Return the (X, Y) coordinate for the center point of the cell that contains the specified text.  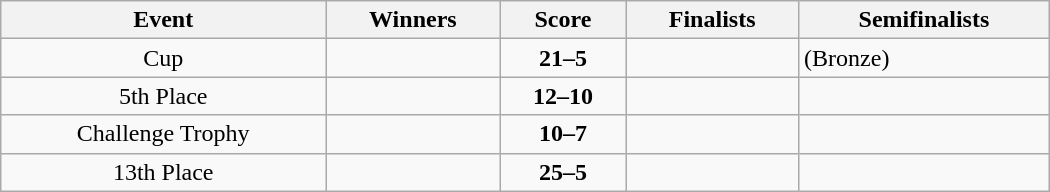
Score (563, 20)
10–7 (563, 134)
25–5 (563, 172)
21–5 (563, 58)
Challenge Trophy (164, 134)
12–10 (563, 96)
Winners (413, 20)
Cup (164, 58)
Finalists (712, 20)
Semifinalists (924, 20)
13th Place (164, 172)
(Bronze) (924, 58)
Event (164, 20)
5th Place (164, 96)
